From the cell containing the given text, extract its center point as [x, y] coordinate. 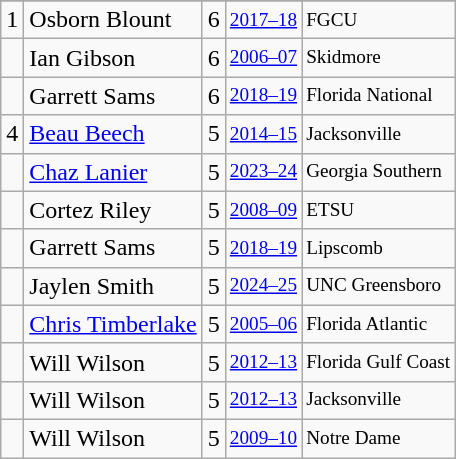
Skidmore [378, 58]
ETSU [378, 210]
2023–24 [263, 172]
Beau Beech [113, 134]
Cortez Riley [113, 210]
2006–07 [263, 58]
2005–06 [263, 324]
4 [12, 134]
Lipscomb [378, 248]
2017–18 [263, 20]
2009–10 [263, 438]
2014–15 [263, 134]
Georgia Southern [378, 172]
2008–09 [263, 210]
2024–25 [263, 286]
Chaz Lanier [113, 172]
Florida Atlantic [378, 324]
Chris Timberlake [113, 324]
1 [12, 20]
Ian Gibson [113, 58]
FGCU [378, 20]
UNC Greensboro [378, 286]
Jaylen Smith [113, 286]
Osborn Blount [113, 20]
Florida National [378, 96]
Florida Gulf Coast [378, 362]
Notre Dame [378, 438]
